Extract the [X, Y] coordinate from the center of the cell holding the provided text.  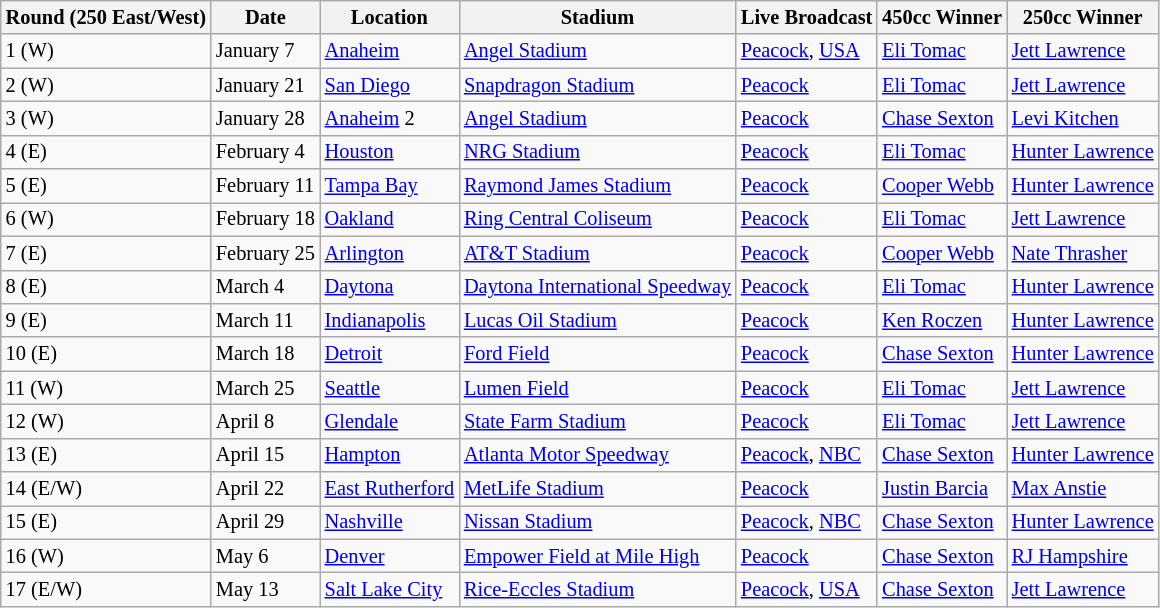
Rice-Eccles Stadium [598, 589]
Glendale [390, 421]
Live Broadcast [806, 17]
8 (E) [106, 287]
Ring Central Coliseum [598, 219]
250cc Winner [1083, 17]
Lucas Oil Stadium [598, 320]
17 (E/W) [106, 589]
February 4 [266, 152]
January 28 [266, 118]
1 (W) [106, 51]
March 25 [266, 388]
10 (E) [106, 354]
March 11 [266, 320]
April 15 [266, 455]
Ken Roczen [942, 320]
5 (E) [106, 186]
Houston [390, 152]
4 (E) [106, 152]
East Rutherford [390, 489]
14 (E/W) [106, 489]
April 22 [266, 489]
San Diego [390, 85]
Denver [390, 556]
Oakland [390, 219]
Nissan Stadium [598, 522]
May 13 [266, 589]
February 18 [266, 219]
Location [390, 17]
April 29 [266, 522]
Atlanta Motor Speedway [598, 455]
February 25 [266, 253]
Nate Thrasher [1083, 253]
January 7 [266, 51]
NRG Stadium [598, 152]
Nashville [390, 522]
9 (E) [106, 320]
Ford Field [598, 354]
Indianapolis [390, 320]
Tampa Bay [390, 186]
Date [266, 17]
16 (W) [106, 556]
Round (250 East/West) [106, 17]
Anaheim [390, 51]
Lumen Field [598, 388]
State Farm Stadium [598, 421]
Max Anstie [1083, 489]
Daytona International Speedway [598, 287]
RJ Hampshire [1083, 556]
450cc Winner [942, 17]
11 (W) [106, 388]
February 11 [266, 186]
Hampton [390, 455]
Justin Barcia [942, 489]
Detroit [390, 354]
2 (W) [106, 85]
May 6 [266, 556]
12 (W) [106, 421]
Snapdragon Stadium [598, 85]
15 (E) [106, 522]
MetLife Stadium [598, 489]
March 18 [266, 354]
7 (E) [106, 253]
January 21 [266, 85]
3 (W) [106, 118]
Anaheim 2 [390, 118]
April 8 [266, 421]
March 4 [266, 287]
Daytona [390, 287]
AT&T Stadium [598, 253]
Raymond James Stadium [598, 186]
Stadium [598, 17]
Seattle [390, 388]
Arlington [390, 253]
13 (E) [106, 455]
Levi Kitchen [1083, 118]
Salt Lake City [390, 589]
Empower Field at Mile High [598, 556]
6 (W) [106, 219]
